Scan for the cell matching the given text and deliver its (x, y) coordinate at center. 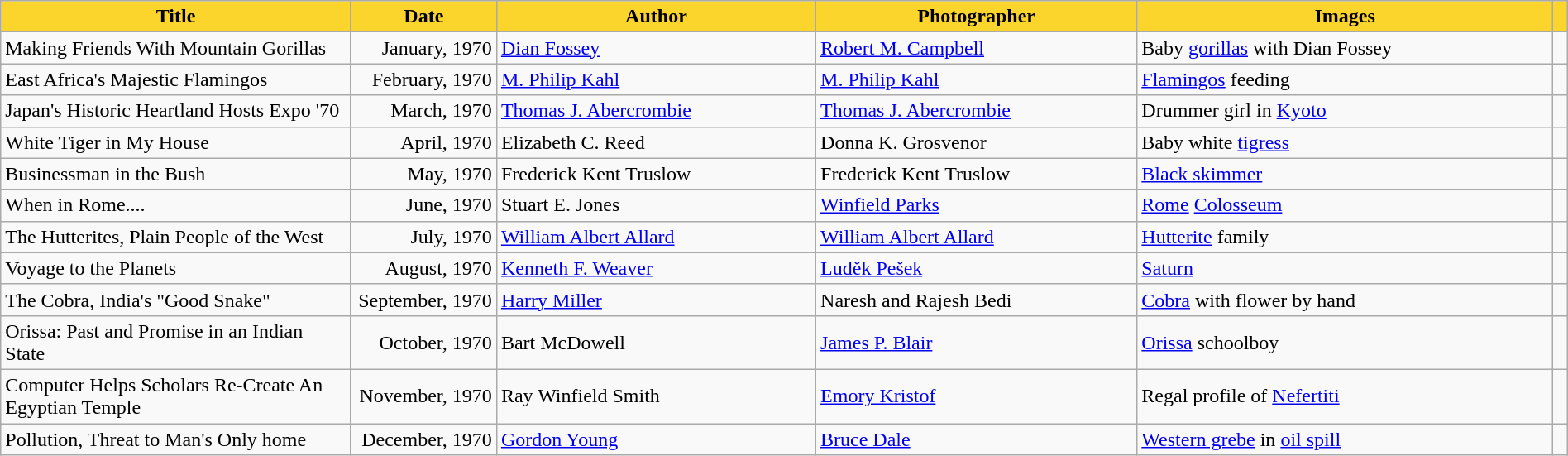
Orissa schoolboy (1345, 343)
Saturn (1345, 268)
The Hutterites, Plain People of the West (176, 237)
Title (176, 17)
Elizabeth C. Reed (656, 142)
Black skimmer (1345, 174)
Ray Winfield Smith (656, 396)
April, 1970 (423, 142)
Voyage to the Planets (176, 268)
Dian Fossey (656, 48)
February, 1970 (423, 79)
Computer Helps Scholars Re-Create An Egyptian Temple (176, 396)
June, 1970 (423, 205)
Harry Miller (656, 300)
The Cobra, India's "Good Snake" (176, 300)
Baby white tigress (1345, 142)
Photographer (977, 17)
Winfield Parks (977, 205)
Businessman in the Bush (176, 174)
Bruce Dale (977, 439)
May, 1970 (423, 174)
January, 1970 (423, 48)
July, 1970 (423, 237)
Orissa: Past and Promise in an Indian State (176, 343)
Bart McDowell (656, 343)
Stuart E. Jones (656, 205)
Author (656, 17)
White Tiger in My House (176, 142)
Robert M. Campbell (977, 48)
Western grebe in oil spill (1345, 439)
Naresh and Rajesh Bedi (977, 300)
Flamingos feeding (1345, 79)
Luděk Pešek (977, 268)
James P. Blair (977, 343)
March, 1970 (423, 111)
Emory Kristof (977, 396)
Pollution, Threat to Man's Only home (176, 439)
Hutterite family (1345, 237)
Images (1345, 17)
Donna K. Grosvenor (977, 142)
Gordon Young (656, 439)
Making Friends With Mountain Gorillas (176, 48)
Japan's Historic Heartland Hosts Expo '70 (176, 111)
November, 1970 (423, 396)
December, 1970 (423, 439)
When in Rome.... (176, 205)
Drummer girl in Kyoto (1345, 111)
East Africa's Majestic Flamingos (176, 79)
Baby gorillas with Dian Fossey (1345, 48)
Cobra with flower by hand (1345, 300)
September, 1970 (423, 300)
August, 1970 (423, 268)
October, 1970 (423, 343)
Rome Colosseum (1345, 205)
Kenneth F. Weaver (656, 268)
Date (423, 17)
Regal profile of Nefertiti (1345, 396)
